Identify which cell holds the provided text, then report its [X, Y] central coordinate. 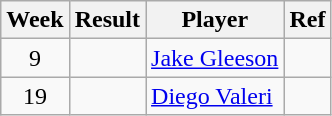
9 [35, 58]
Week [35, 20]
Diego Valeri [215, 96]
Player [215, 20]
19 [35, 96]
Ref [308, 20]
Result [107, 20]
Jake Gleeson [215, 58]
